From the cell containing the given text, extract its center point as [x, y] coordinate. 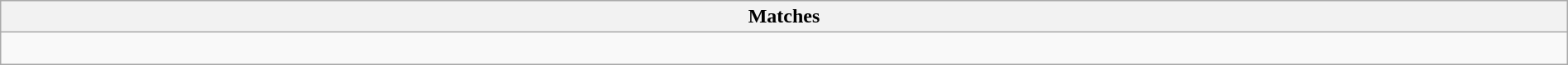
Matches [784, 17]
